Return the (x, y) coordinate for the center point of the cell that contains the specified text.  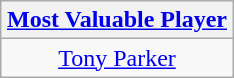
Most Valuable Player (116, 20)
Tony Parker (116, 58)
